From the cell containing the given text, extract its center point as [x, y] coordinate. 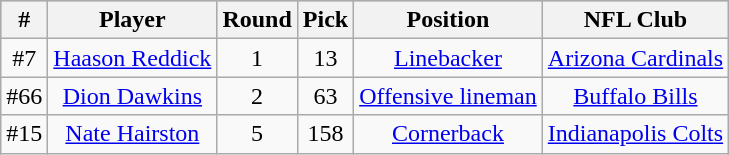
Offensive lineman [448, 96]
#66 [24, 96]
158 [325, 134]
Nate Hairston [132, 134]
Cornerback [448, 134]
Indianapolis Colts [635, 134]
Haason Reddick [132, 58]
2 [257, 96]
# [24, 20]
Position [448, 20]
Pick [325, 20]
Linebacker [448, 58]
5 [257, 134]
13 [325, 58]
1 [257, 58]
Dion Dawkins [132, 96]
Arizona Cardinals [635, 58]
#15 [24, 134]
Round [257, 20]
Player [132, 20]
63 [325, 96]
NFL Club [635, 20]
#7 [24, 58]
Buffalo Bills [635, 96]
